Pinpoint the cell where the given text exists, returning its [x, y] midpoint coordinate. 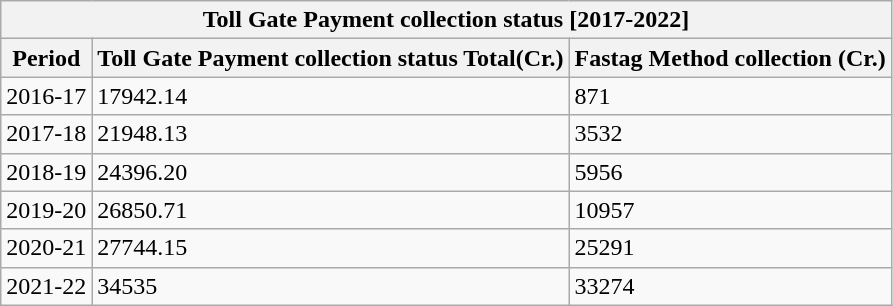
24396.20 [330, 172]
Toll Gate Payment collection status [2017-2022] [446, 20]
5956 [730, 172]
2019-20 [46, 210]
2020-21 [46, 248]
17942.14 [330, 96]
Period [46, 58]
2016-17 [46, 96]
27744.15 [330, 248]
3532 [730, 134]
2017-18 [46, 134]
871 [730, 96]
25291 [730, 248]
21948.13 [330, 134]
10957 [730, 210]
34535 [330, 286]
26850.71 [330, 210]
2018-19 [46, 172]
33274 [730, 286]
2021-22 [46, 286]
Fastag Method collection (Cr.) [730, 58]
Toll Gate Payment collection status Total(Cr.) [330, 58]
